Capture the cell that displays the provided text and extract its (X, Y) central coordinate. 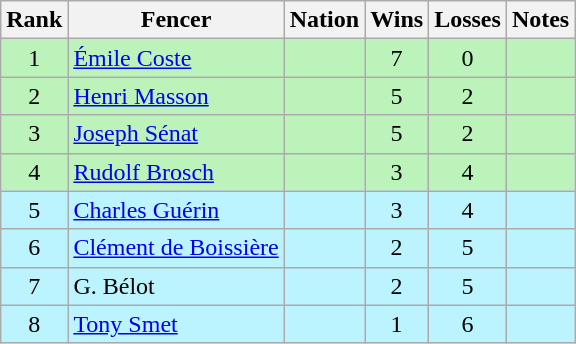
Rank (34, 20)
Nation (324, 20)
Henri Masson (176, 96)
Notes (540, 20)
Clément de Boissière (176, 248)
Rudolf Brosch (176, 172)
Joseph Sénat (176, 134)
Émile Coste (176, 58)
Charles Guérin (176, 210)
Wins (397, 20)
Losses (468, 20)
Tony Smet (176, 324)
0 (468, 58)
8 (34, 324)
G. Bélot (176, 286)
Fencer (176, 20)
